Provide the (X, Y) coordinate of the cell's center where the given text is located.  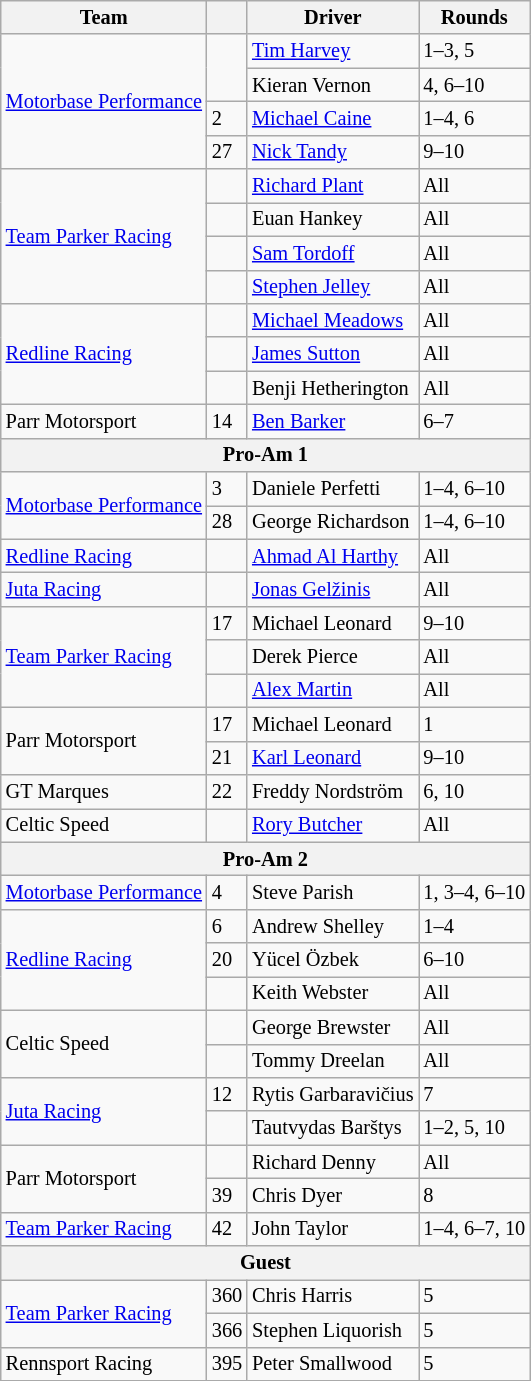
395 (227, 1364)
Chris Harris (332, 1296)
Tommy Dreelan (332, 1061)
366 (227, 1330)
1–4, 6 (474, 118)
Team (104, 17)
Driver (332, 17)
Ahmad Al Harthy (332, 556)
Freddy Nordström (332, 791)
2 (227, 118)
Pro-Am 1 (266, 455)
39 (227, 1195)
George Richardson (332, 522)
6, 10 (474, 791)
Stephen Liquorish (332, 1330)
1–2, 5, 10 (474, 1128)
Tautvydas Barštys (332, 1128)
Yücel Özbek (332, 960)
1 (474, 724)
Tim Harvey (332, 51)
Rory Butcher (332, 825)
8 (474, 1195)
Guest (266, 1263)
Karl Leonard (332, 758)
Rounds (474, 17)
12 (227, 1094)
1–4, 6–7, 10 (474, 1229)
1, 3–4, 6–10 (474, 892)
6–7 (474, 421)
21 (227, 758)
360 (227, 1296)
Ben Barker (332, 421)
Pro-Am 2 (266, 859)
14 (227, 421)
28 (227, 522)
James Sutton (332, 354)
Richard Denny (332, 1162)
Alex Martin (332, 690)
Rennsport Racing (104, 1364)
4 (227, 892)
42 (227, 1229)
Sam Tordoff (332, 253)
Michael Meadows (332, 320)
Rytis Garbaravičius (332, 1094)
Richard Plant (332, 186)
4, 6–10 (474, 85)
6–10 (474, 960)
1–4 (474, 926)
Daniele Perfetti (332, 489)
3 (227, 489)
Benji Hetherington (332, 388)
22 (227, 791)
Keith Webster (332, 993)
Derek Pierce (332, 657)
Peter Smallwood (332, 1364)
20 (227, 960)
6 (227, 926)
GT Marques (104, 791)
Kieran Vernon (332, 85)
Steve Parish (332, 892)
Michael Caine (332, 118)
1–3, 5 (474, 51)
Chris Dyer (332, 1195)
27 (227, 152)
Andrew Shelley (332, 926)
Euan Hankey (332, 219)
Jonas Gelžinis (332, 589)
George Brewster (332, 1027)
John Taylor (332, 1229)
Stephen Jelley (332, 287)
7 (474, 1094)
Nick Tandy (332, 152)
